Locate the cell with the specified text and output its [X, Y] center coordinate. 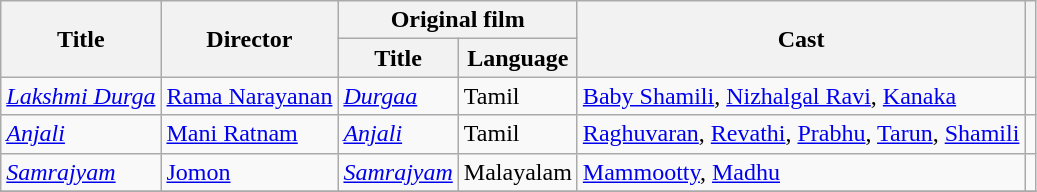
Lakshmi Durga [81, 96]
Raghuvaran, Revathi, Prabhu, Tarun, Shamili [801, 134]
Jomon [250, 172]
Durgaa [398, 96]
Cast [801, 39]
Language [518, 58]
Rama Narayanan [250, 96]
Baby Shamili, Nizhalgal Ravi, Kanaka [801, 96]
Mammootty, Madhu [801, 172]
Original film [458, 20]
Malayalam [518, 172]
Mani Ratnam [250, 134]
Director [250, 39]
